Scan for the cell matching the given text and deliver its (X, Y) coordinate at center. 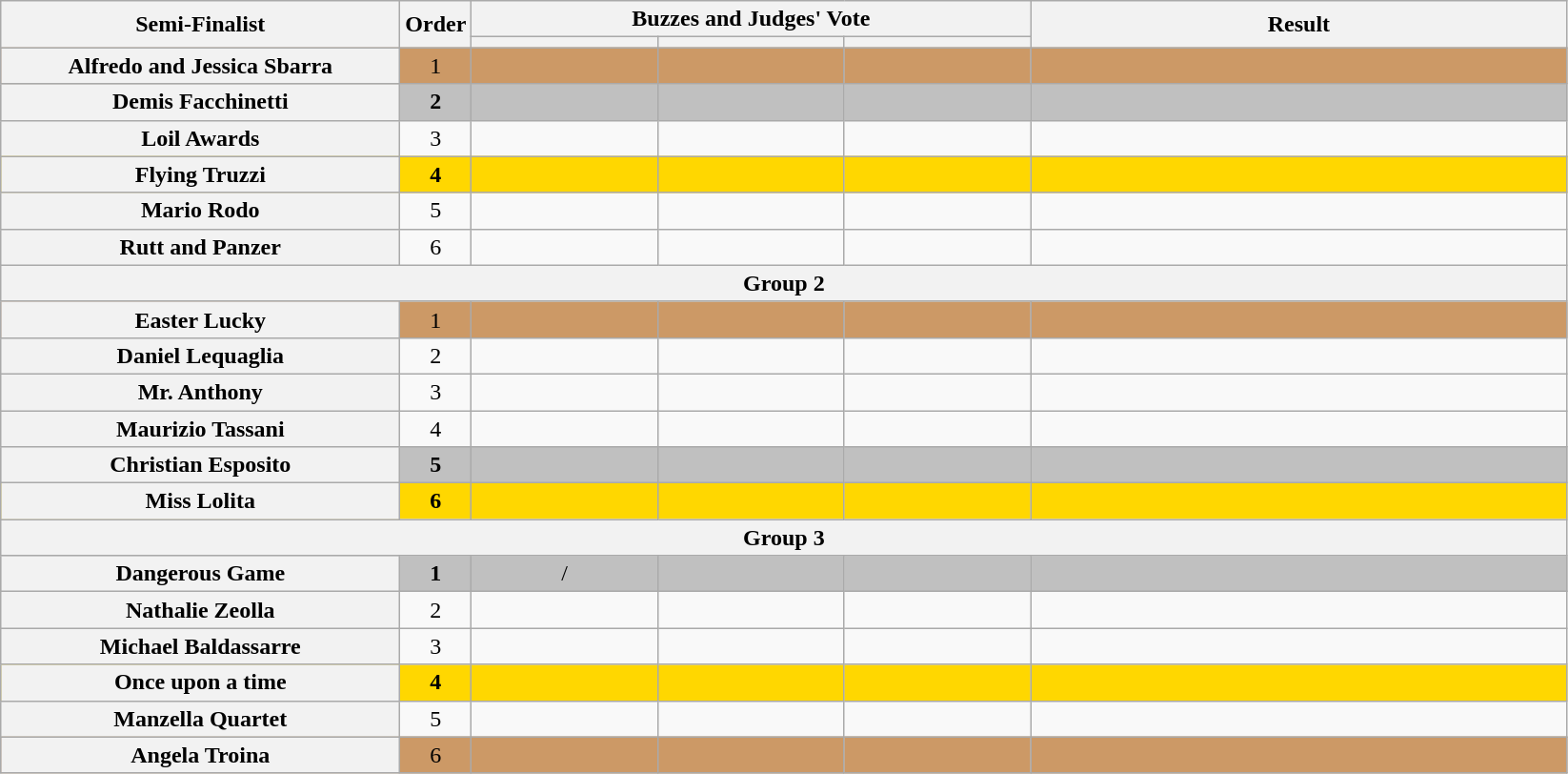
Semi-Finalist (200, 25)
Order (436, 25)
/ (565, 574)
Group 3 (784, 538)
Angela Troina (200, 755)
Flying Truzzi (200, 174)
Once upon a time (200, 682)
Demis Facchinetti (200, 102)
Daniel Lequaglia (200, 356)
Dangerous Game (200, 574)
Michael Baldassarre (200, 646)
Mr. Anthony (200, 392)
Alfredo and Jessica Sbarra (200, 66)
Manzella Quartet (200, 719)
Maurizio Tassani (200, 428)
Buzzes and Judges' Vote (751, 19)
Mario Rodo (200, 211)
Christian Esposito (200, 465)
Result (1299, 25)
Loil Awards (200, 138)
Miss Lolita (200, 501)
Easter Lucky (200, 319)
Nathalie Zeolla (200, 610)
Group 2 (784, 283)
Rutt and Panzer (200, 247)
